Determine the (X, Y) coordinate at the center of the cell enclosing the given text.  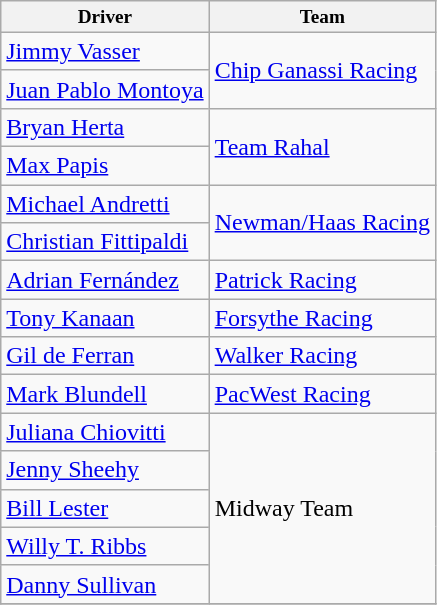
Midway Team (322, 508)
Tony Kanaan (105, 318)
Bryan Herta (105, 128)
Walker Racing (322, 356)
Gil de Ferran (105, 356)
Driver (105, 17)
Team Rahal (322, 147)
Danny Sullivan (105, 584)
Team (322, 17)
Michael Andretti (105, 204)
Jimmy Vasser (105, 51)
Mark Blundell (105, 394)
Willy T. Ribbs (105, 546)
Christian Fittipaldi (105, 242)
Bill Lester (105, 508)
Juan Pablo Montoya (105, 89)
Adrian Fernández (105, 280)
Max Papis (105, 166)
Patrick Racing (322, 280)
Newman/Haas Racing (322, 223)
Juliana Chiovitti (105, 432)
Chip Ganassi Racing (322, 70)
Jenny Sheehy (105, 470)
Forsythe Racing (322, 318)
PacWest Racing (322, 394)
